Locate the cell with the specified text and output its [X, Y] center coordinate. 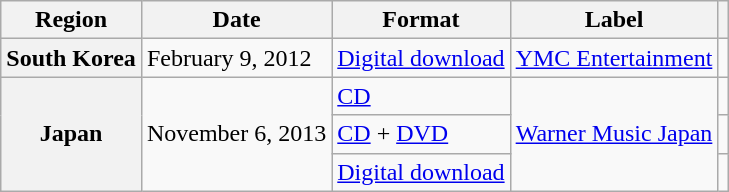
Region [72, 20]
CD + DVD [421, 134]
Date [236, 20]
YMC Entertainment [614, 58]
South Korea [72, 58]
November 6, 2013 [236, 134]
Label [614, 20]
Japan [72, 134]
Format [421, 20]
February 9, 2012 [236, 58]
Warner Music Japan [614, 134]
CD [421, 96]
